Return the (X, Y) coordinate for the center point of the cell that contains the specified text.  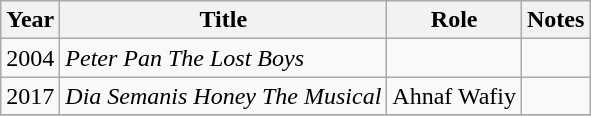
Notes (555, 20)
2017 (30, 96)
Dia Semanis Honey The Musical (224, 96)
2004 (30, 58)
Peter Pan The Lost Boys (224, 58)
Role (454, 20)
Title (224, 20)
Year (30, 20)
Ahnaf Wafiy (454, 96)
